From the cell containing the given text, extract its center point as [x, y] coordinate. 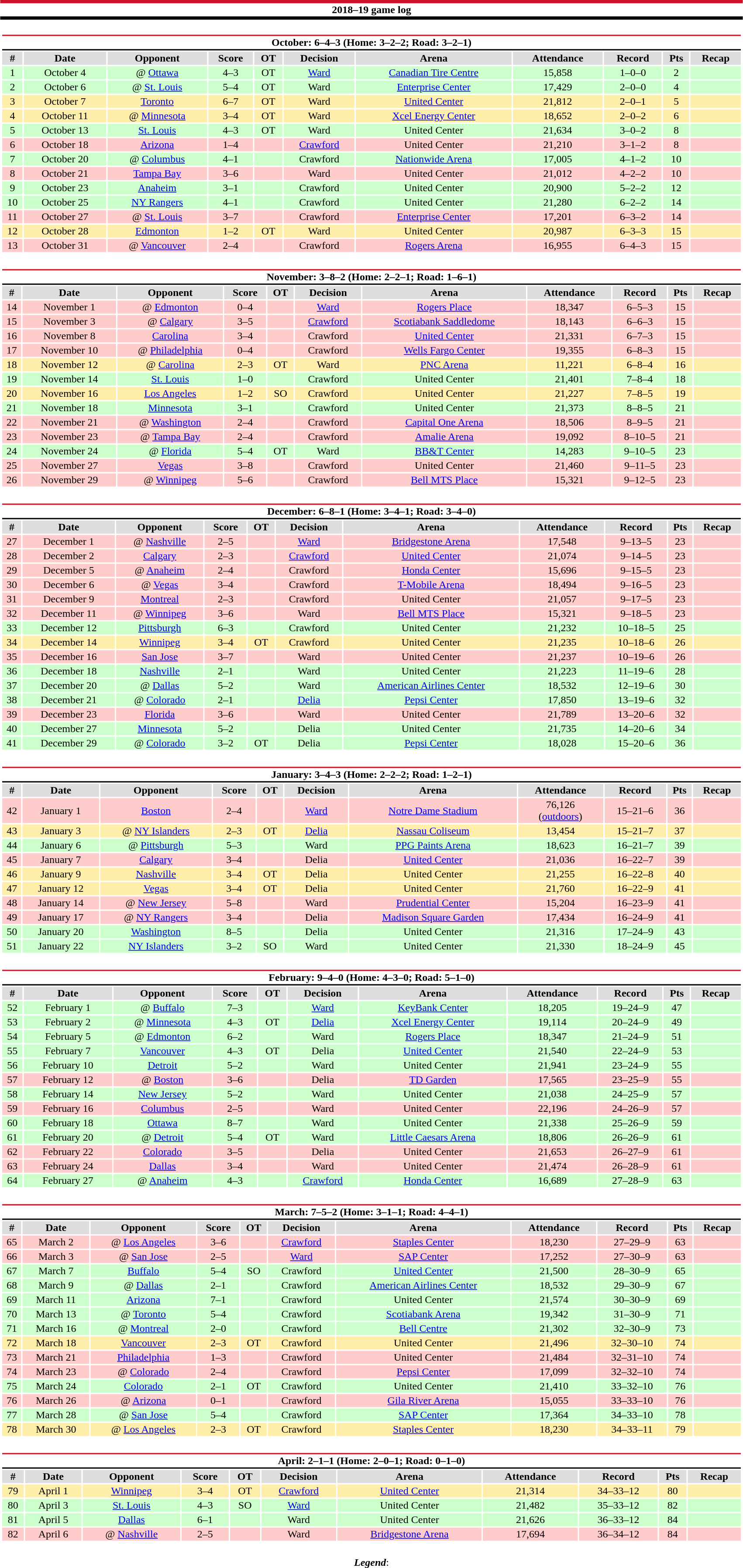
15–20–6 [636, 743]
15,055 [554, 1401]
7–8–5 [640, 393]
Carolina [170, 336]
October 21 [65, 173]
Scotiabank Arena [423, 1314]
46 [12, 874]
81 [13, 1520]
November 1 [69, 307]
21,540 [552, 1051]
November 29 [69, 480]
3–0–2 [633, 131]
16–22–7 [635, 860]
27–28–9 [630, 1181]
October 7 [65, 102]
November 12 [69, 364]
19,342 [554, 1314]
21,057 [562, 599]
March 21 [56, 1357]
6–2–2 [633, 202]
21,574 [554, 1300]
9–13–5 [636, 542]
18,652 [558, 116]
PNC Arena [444, 364]
21,482 [530, 1506]
6–7–3 [640, 336]
35–33–12 [618, 1506]
13,454 [561, 831]
April: 2–1–1 (Home: 2–0–1; Road: 0–1–0) [371, 1461]
Toronto [157, 102]
17,364 [554, 1415]
19,092 [569, 437]
1–0 [245, 379]
21,410 [554, 1386]
11 [12, 217]
18,028 [562, 743]
19,114 [552, 1022]
1–3 [218, 1357]
March 2 [56, 1242]
KeyBank Center [433, 1008]
18,806 [552, 1137]
March: 7–5–2 (Home: 3–1–1; Road: 4–4–1) [371, 1212]
17,099 [554, 1372]
21,941 [552, 1066]
@ Buffalo [162, 1008]
21,232 [562, 628]
December: 6–8–1 (Home: 3–4–1; Road: 3–4–0) [371, 512]
24–25–9 [630, 1094]
20–24–9 [630, 1022]
11–19–6 [636, 671]
8–8–5 [640, 408]
19,355 [569, 351]
T-Mobile Arena [431, 585]
21,237 [562, 657]
December 14 [69, 642]
17,005 [558, 159]
March 23 [56, 1372]
2–0–2 [633, 116]
10–18–6 [636, 642]
21,210 [558, 144]
42 [12, 810]
February 2 [68, 1022]
February 22 [68, 1152]
Pittsburgh [160, 628]
November 27 [69, 466]
21,474 [552, 1166]
January 3 [61, 831]
February 14 [68, 1094]
@ Boston [162, 1080]
March 3 [56, 1257]
50 [12, 932]
23–24–9 [630, 1066]
56 [12, 1066]
9–17–5 [636, 599]
January 9 [61, 874]
6–3 [226, 628]
Florida [160, 715]
October 23 [65, 188]
December 12 [69, 628]
21,235 [562, 642]
6–3–3 [633, 231]
34–33–10 [632, 1415]
21,331 [569, 336]
January 7 [61, 860]
@ New Jersey [156, 903]
December 11 [69, 613]
February 12 [68, 1080]
Gila River Arena [423, 1401]
34–33–12 [618, 1491]
March 18 [56, 1343]
17,434 [561, 917]
Amalie Arena [444, 437]
35 [11, 657]
21,789 [562, 715]
18–24–9 [635, 946]
15,696 [562, 571]
November 23 [69, 437]
18,143 [569, 322]
January 1 [61, 810]
21,314 [530, 1491]
17 [11, 351]
December 29 [69, 743]
@ Washington [170, 422]
70 [11, 1314]
PPG Paints Arena [433, 846]
Nationwide Arena [433, 159]
November 16 [69, 393]
4–2–2 [633, 173]
Canadian Tire Centre [433, 73]
6–8–3 [640, 351]
March 30 [56, 1430]
December 27 [69, 729]
November 18 [69, 408]
February 7 [68, 1051]
@ Pittsburgh [156, 846]
NY Islanders [156, 946]
0–1 [218, 1401]
9–16–5 [636, 585]
17,252 [554, 1257]
13 [12, 246]
17,201 [558, 217]
February 27 [68, 1181]
72 [11, 1343]
20,987 [558, 231]
24–26–9 [630, 1108]
Buffalo [143, 1271]
16–21–7 [635, 846]
18,494 [562, 585]
8–5 [234, 932]
21,735 [562, 729]
Columbus [162, 1108]
27 [11, 542]
February 24 [68, 1166]
October 13 [65, 131]
February 16 [68, 1108]
February 5 [68, 1037]
24 [11, 451]
16–23–9 [635, 903]
21,338 [552, 1123]
9–15–5 [636, 571]
6–3–2 [633, 217]
@ NY Rangers [156, 917]
14,283 [569, 451]
9–11–5 [640, 466]
February 18 [68, 1123]
60 [12, 1123]
2–0 [218, 1328]
32–32–10 [632, 1372]
October 18 [65, 144]
Detroit [162, 1066]
21,373 [569, 408]
13–19–6 [636, 700]
21,038 [552, 1094]
9–14–5 [636, 556]
6–1 [205, 1520]
62 [12, 1152]
Anaheim [157, 188]
34–33–11 [632, 1430]
58 [12, 1094]
December 5 [69, 571]
3–8 [245, 466]
28–30–9 [632, 1271]
7 [12, 159]
21,036 [561, 860]
33–32–10 [632, 1386]
January 12 [61, 888]
21,760 [561, 888]
November 10 [69, 351]
31 [11, 599]
March 16 [56, 1328]
21,280 [558, 202]
Washington [156, 932]
18,205 [552, 1008]
27–30–9 [632, 1257]
75 [11, 1386]
December 1 [69, 542]
27–29–9 [632, 1242]
March 24 [56, 1386]
March 7 [56, 1271]
20 [11, 393]
15–21–6 [635, 810]
March 9 [56, 1286]
BB&T Center [444, 451]
5–3 [234, 846]
21,302 [554, 1328]
16–24–9 [635, 917]
@ Toronto [143, 1314]
15–21–7 [635, 831]
23–25–9 [630, 1080]
17–24–9 [635, 932]
6–5–3 [640, 307]
October 6 [65, 87]
January 22 [61, 946]
16,955 [558, 246]
6–7 [230, 102]
March 26 [56, 1401]
Tampa Bay [157, 173]
Rogers Arena [433, 246]
16–22–9 [635, 888]
19–24–9 [630, 1008]
October 20 [65, 159]
9–18–5 [636, 613]
Philadelphia [143, 1357]
21,653 [552, 1152]
November: 3–8–2 (Home: 2–2–1; Road: 1–6–1) [371, 277]
5–8 [234, 903]
@ Calgary [170, 322]
@ Tampa Bay [170, 437]
21,227 [569, 393]
December 23 [69, 715]
February 20 [68, 1137]
66 [11, 1257]
32–31–10 [632, 1357]
Notre Dame Stadium [433, 810]
21,330 [561, 946]
@ Florida [170, 451]
22 [11, 422]
Prudential Center [433, 903]
December 21 [69, 700]
21,316 [561, 932]
22–24–9 [630, 1051]
1–0–0 [633, 73]
April 5 [53, 1520]
76,126(outdoors) [561, 810]
44 [12, 846]
2–0–1 [633, 102]
March 11 [56, 1300]
January 20 [61, 932]
29–30–9 [632, 1286]
16,689 [552, 1181]
6–6–3 [640, 322]
21,634 [558, 131]
November 3 [69, 322]
20,900 [558, 188]
February 10 [68, 1066]
4–1–2 [633, 159]
64 [12, 1181]
11,221 [569, 364]
26–28–9 [630, 1166]
December 9 [69, 599]
31–30–9 [632, 1314]
3 [12, 102]
February: 9–4–0 (Home: 4–3–0; Road: 5–1–0) [371, 978]
Wells Fargo Center [444, 351]
April 6 [53, 1534]
9–10–5 [640, 451]
2018–19 game log [371, 10]
21,223 [562, 671]
@ Vancouver [157, 246]
October 27 [65, 217]
7–8–4 [640, 379]
NY Rangers [157, 202]
5–2–2 [633, 188]
November 14 [69, 379]
New Jersey [162, 1094]
16–22–8 [635, 874]
17,565 [552, 1080]
10–18–5 [636, 628]
@ Carolina [170, 364]
38 [11, 700]
@ Columbus [157, 159]
52 [12, 1008]
30–30–9 [632, 1300]
26–27–9 [630, 1152]
18,506 [569, 422]
26–26–9 [630, 1137]
6–4–3 [633, 246]
13–20–6 [636, 715]
17,850 [562, 700]
@ Detroit [162, 1137]
14–20–6 [636, 729]
17,429 [558, 87]
October: 6–4–3 (Home: 3–2–2; Road: 3–2–1) [371, 43]
36–34–12 [618, 1534]
12–19–6 [636, 686]
7–1 [218, 1300]
21,255 [561, 874]
77 [11, 1415]
68 [11, 1286]
@ Vegas [160, 585]
January 17 [61, 917]
9–12–5 [640, 480]
2–0–0 [633, 87]
San Jose [160, 657]
March 13 [56, 1314]
21,401 [569, 379]
October 28 [65, 231]
1–4 [230, 144]
21,012 [558, 173]
33–33–10 [632, 1401]
Nassau Coliseum [433, 831]
21–24–9 [630, 1037]
25–26–9 [630, 1123]
October 4 [65, 73]
48 [12, 903]
21,460 [569, 466]
January 6 [61, 846]
8–7 [235, 1123]
15,204 [561, 903]
54 [12, 1037]
December 20 [69, 686]
Scotiabank Saddledome [444, 322]
33 [11, 628]
21,484 [554, 1357]
November 8 [69, 336]
@ NY Islanders [156, 831]
18,623 [561, 846]
21,812 [558, 102]
1 [12, 73]
15,858 [558, 73]
April 1 [53, 1491]
April 3 [53, 1506]
21,626 [530, 1520]
Little Caesars Arena [433, 1137]
21,496 [554, 1343]
@ Montreal [143, 1328]
8–10–5 [640, 437]
November 24 [69, 451]
October 25 [65, 202]
Los Angeles [170, 393]
9 [12, 188]
January 14 [61, 903]
December 16 [69, 657]
3–1–2 [633, 144]
December 18 [69, 671]
32–30–9 [632, 1328]
October 11 [65, 116]
21,500 [554, 1271]
6–8–4 [640, 364]
22,196 [552, 1108]
6–2 [235, 1037]
29 [11, 571]
February 1 [68, 1008]
Montreal [160, 599]
November 21 [69, 422]
Ottawa [162, 1123]
January: 3–4–3 (Home: 2–2–2; Road: 1–2–1) [371, 774]
Boston [156, 810]
17,694 [530, 1534]
8–9–5 [640, 422]
Bell Centre [423, 1328]
21,074 [562, 556]
@ Arizona [143, 1401]
36–33–12 [618, 1520]
10–19–6 [636, 657]
March 28 [56, 1415]
5–6 [245, 480]
7–3 [235, 1008]
October 31 [65, 246]
32–30–10 [632, 1343]
December 6 [69, 585]
@ Philadelphia [170, 351]
17,548 [562, 542]
Edmonton [157, 231]
Capital One Arena [444, 422]
Madison Square Garden [433, 917]
December 2 [69, 556]
@ Ottawa [157, 73]
TD Garden [433, 1080]
